Provide the [X, Y] coordinate of the cell's center where the given text is located.  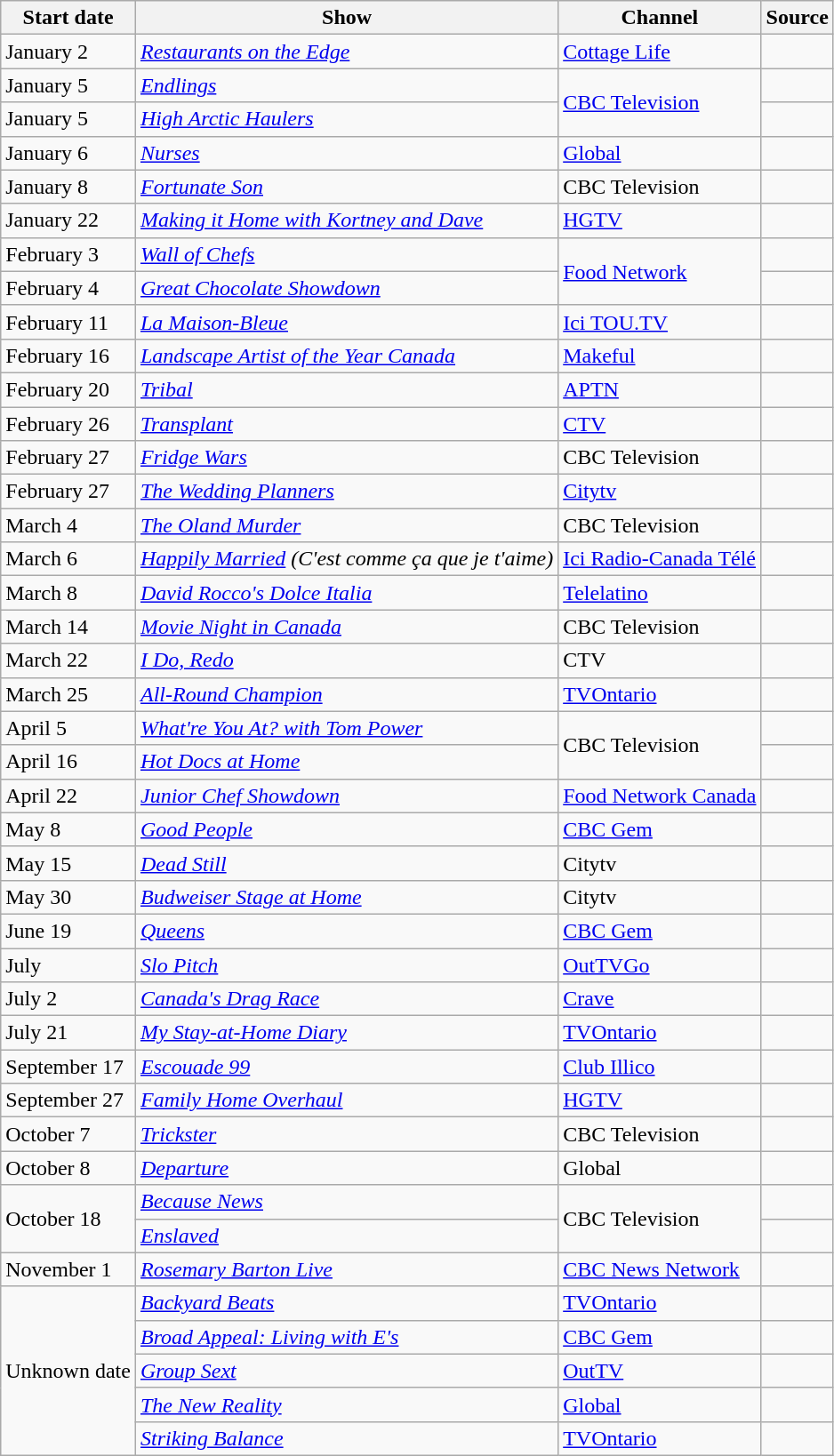
March 22 [68, 660]
Wall of Chefs [347, 254]
CBC News Network [660, 1269]
September 17 [68, 1067]
My Stay-at-Home Diary [347, 1033]
Fridge Wars [347, 458]
Backyard Beats [347, 1303]
February 20 [68, 389]
October 18 [68, 1219]
Dead Still [347, 863]
February 3 [68, 254]
Good People [347, 829]
May 15 [68, 863]
Queens [347, 931]
Makeful [660, 356]
Channel [660, 18]
February 11 [68, 322]
What're You At? with Tom Power [347, 728]
February 4 [68, 288]
April 22 [68, 796]
February 16 [68, 356]
Trickster [347, 1134]
June 19 [68, 931]
Because News [347, 1202]
Landscape Artist of the Year Canada [347, 356]
Transplant [347, 424]
Canada's Drag Race [347, 999]
April 16 [68, 762]
The New Reality [347, 1404]
November 1 [68, 1269]
Endlings [347, 85]
Happily Married (C'est comme ça que je t'aime) [347, 559]
Budweiser Stage at Home [347, 897]
Movie Night in Canada [347, 627]
March 8 [68, 593]
July 2 [68, 999]
January 2 [68, 52]
The Wedding Planners [347, 492]
OutTVGo [660, 964]
Slo Pitch [347, 964]
Food Network [660, 271]
Escouade 99 [347, 1067]
Start date [68, 18]
All-Round Champion [347, 694]
I Do, Redo [347, 660]
Food Network Canada [660, 796]
January 22 [68, 220]
Unknown date [68, 1371]
Hot Docs at Home [347, 762]
Enslaved [347, 1236]
January 6 [68, 153]
Departure [347, 1168]
Ici TOU.TV [660, 322]
July [68, 964]
March 4 [68, 525]
Group Sext [347, 1371]
OutTV [660, 1371]
Tribal [347, 389]
May 8 [68, 829]
Crave [660, 999]
March 14 [68, 627]
Club Illico [660, 1067]
Source [797, 18]
July 21 [68, 1033]
Restaurants on the Edge [347, 52]
Telelatino [660, 593]
Nurses [347, 153]
The Oland Murder [347, 525]
March 6 [68, 559]
Fortunate Son [347, 187]
High Arctic Haulers [347, 119]
Broad Appeal: Living with E's [347, 1337]
APTN [660, 389]
October 7 [68, 1134]
September 27 [68, 1100]
Show [347, 18]
Striking Balance [347, 1438]
January 8 [68, 187]
April 5 [68, 728]
October 8 [68, 1168]
Junior Chef Showdown [347, 796]
March 25 [68, 694]
Ici Radio-Canada Télé [660, 559]
Family Home Overhaul [347, 1100]
David Rocco's Dolce Italia [347, 593]
Rosemary Barton Live [347, 1269]
May 30 [68, 897]
Great Chocolate Showdown [347, 288]
La Maison-Bleue [347, 322]
February 26 [68, 424]
Making it Home with Kortney and Dave [347, 220]
Cottage Life [660, 52]
